From the cell containing the given text, extract its center point as (X, Y) coordinate. 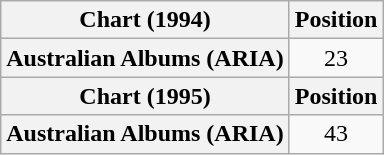
23 (336, 58)
Chart (1995) (145, 96)
43 (336, 134)
Chart (1994) (145, 20)
